Output the (X, Y) coordinate of the center of the cell containing the given text.  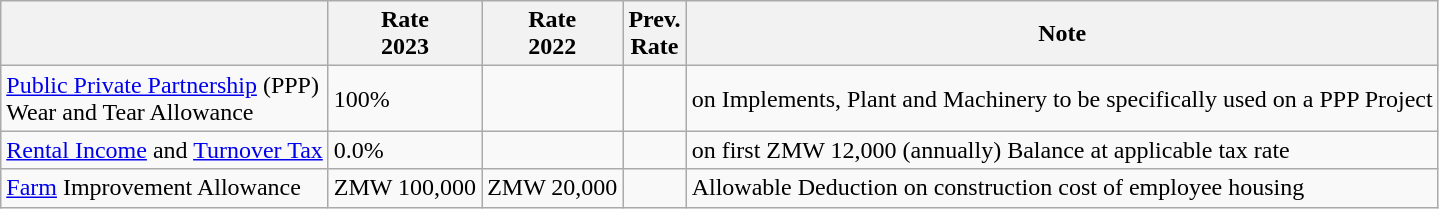
Rate2023 (404, 34)
Rental Income and Turnover Tax (165, 150)
Rate2022 (552, 34)
0.0% (404, 150)
Public Private Partnership (PPP)Wear and Tear Allowance (165, 98)
ZMW 100,000 (404, 188)
on Implements, Plant and Machinery to be specifically used on a PPP Project (1062, 98)
Allowable Deduction on construction cost of employee housing (1062, 188)
on first ZMW 12,000 (annually) Balance at applicable tax rate (1062, 150)
Note (1062, 34)
ZMW 20,000 (552, 188)
Farm Improvement Allowance (165, 188)
100% (404, 98)
Prev.Rate (654, 34)
